Find where the given text appears and provide that cell's center as [X, Y] coordinate. 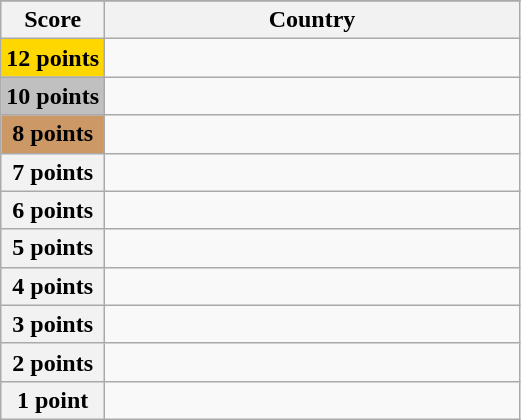
10 points [53, 96]
Country [312, 20]
12 points [53, 58]
1 point [53, 400]
5 points [53, 248]
7 points [53, 172]
2 points [53, 362]
3 points [53, 324]
8 points [53, 134]
6 points [53, 210]
4 points [53, 286]
Score [53, 20]
